Find where the given text appears and provide that cell's center as [x, y] coordinate. 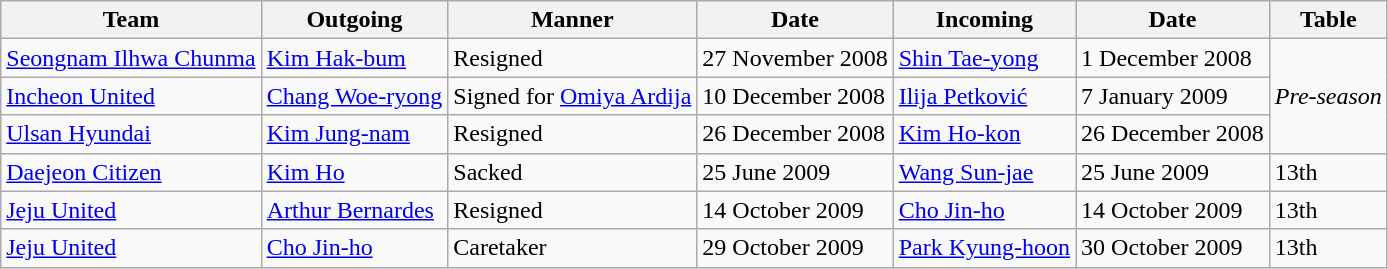
Park Kyung-hoon [984, 248]
Daejeon Citizen [131, 172]
Incoming [984, 20]
27 November 2008 [795, 58]
Kim Ho [354, 172]
1 December 2008 [1173, 58]
Incheon United [131, 96]
Ilija Petković [984, 96]
Seongnam Ilhwa Chunma [131, 58]
Sacked [572, 172]
30 October 2009 [1173, 248]
10 December 2008 [795, 96]
Kim Hak-bum [354, 58]
Team [131, 20]
Ulsan Hyundai [131, 134]
Kim Ho-kon [984, 134]
Outgoing [354, 20]
29 October 2009 [795, 248]
Wang Sun-jae [984, 172]
Kim Jung-nam [354, 134]
Caretaker [572, 248]
Chang Woe-ryong [354, 96]
Arthur Bernardes [354, 210]
Signed for Omiya Ardija [572, 96]
Manner [572, 20]
Shin Tae-yong [984, 58]
Pre-season [1328, 96]
7 January 2009 [1173, 96]
Table [1328, 20]
